Identify which cell holds the provided text, then report its [x, y] central coordinate. 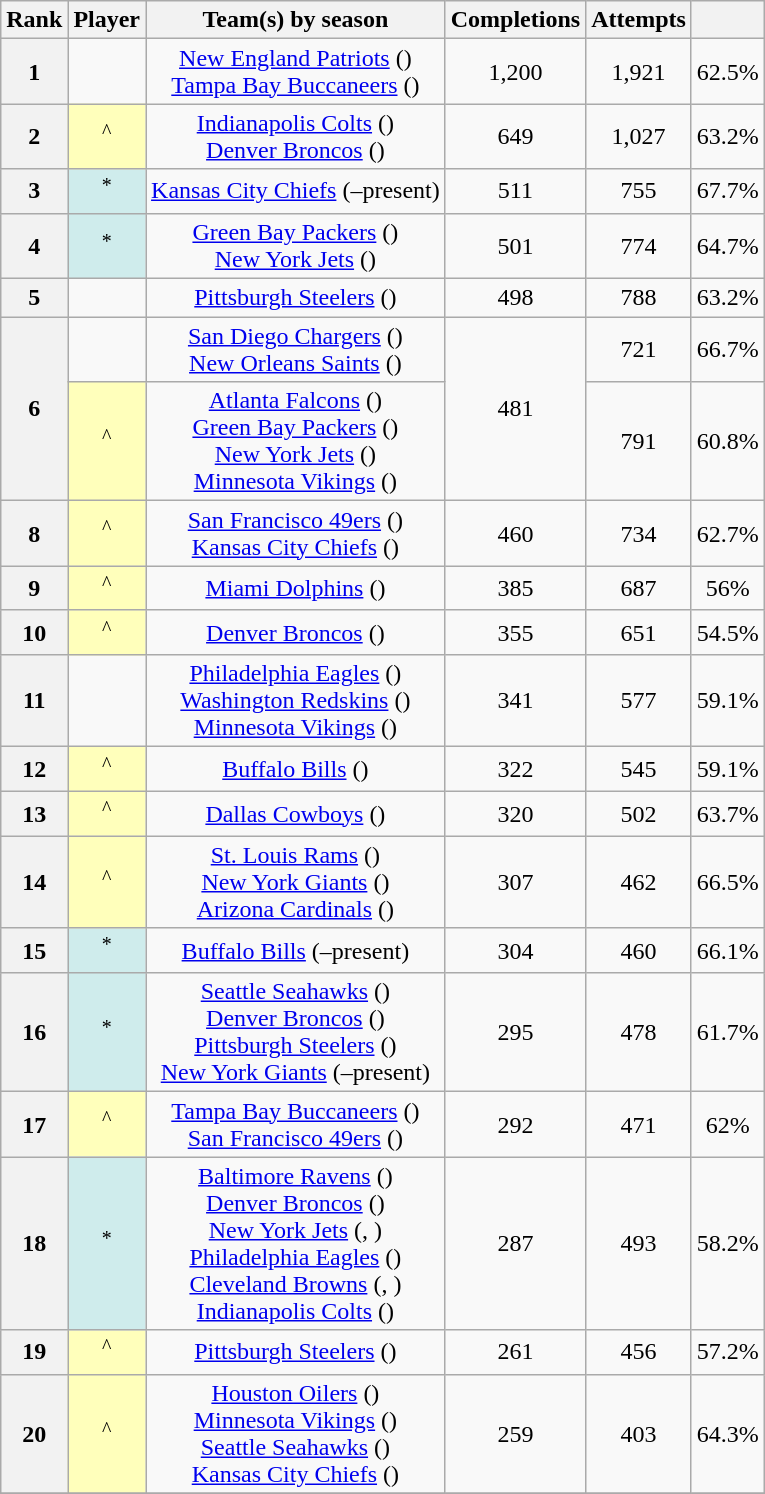
Rank [34, 20]
1,200 [515, 72]
Miami Dolphins () [296, 588]
St. Louis Rams ()New York Giants ()Arizona Cardinals () [296, 882]
6 [34, 409]
Philadelphia Eagles ()Washington Redskins ()Minnesota Vikings () [296, 701]
498 [515, 298]
Tampa Bay Buccaneers ()San Francisco 49ers () [296, 1124]
Baltimore Ravens ()Denver Broncos ()New York Jets (, )Philadelphia Eagles ()Cleveland Browns (, )Indianapolis Colts () [296, 1244]
355 [515, 632]
259 [515, 1434]
Atlanta Falcons ()Green Bay Packers () New York Jets ()Minnesota Vikings () [296, 442]
774 [639, 246]
13 [34, 814]
403 [639, 1434]
1,921 [639, 72]
3 [34, 192]
57.2% [728, 1352]
Houston Oilers ()Minnesota Vikings ()Seattle Seahawks ()Kansas City Chiefs () [296, 1434]
17 [34, 1124]
456 [639, 1352]
5 [34, 298]
Dallas Cowboys () [296, 814]
295 [515, 1032]
788 [639, 298]
462 [639, 882]
304 [515, 950]
19 [34, 1352]
511 [515, 192]
Buffalo Bills () [296, 770]
63.7% [728, 814]
66.5% [728, 882]
66.7% [728, 350]
18 [34, 1244]
545 [639, 770]
385 [515, 588]
Attempts [639, 20]
Completions [515, 20]
15 [34, 950]
687 [639, 588]
755 [639, 192]
287 [515, 1244]
4 [34, 246]
11 [34, 701]
9 [34, 588]
1 [34, 72]
320 [515, 814]
54.5% [728, 632]
341 [515, 701]
Player [107, 20]
10 [34, 632]
478 [639, 1032]
62.7% [728, 534]
67.7% [728, 192]
8 [34, 534]
501 [515, 246]
Team(s) by season [296, 20]
471 [639, 1124]
61.7% [728, 1032]
Kansas City Chiefs (–present) [296, 192]
16 [34, 1032]
Denver Broncos () [296, 632]
577 [639, 701]
307 [515, 882]
Seattle Seahawks ()Denver Broncos ()Pittsburgh Steelers ()New York Giants (–present) [296, 1032]
649 [515, 136]
Green Bay Packers ()New York Jets () [296, 246]
502 [639, 814]
12 [34, 770]
721 [639, 350]
New England Patriots ()Tampa Bay Buccaneers () [296, 72]
64.3% [728, 1434]
651 [639, 632]
481 [515, 409]
20 [34, 1434]
322 [515, 770]
734 [639, 534]
64.7% [728, 246]
66.1% [728, 950]
Buffalo Bills (–present) [296, 950]
62.5% [728, 72]
261 [515, 1352]
493 [639, 1244]
791 [639, 442]
60.8% [728, 442]
San Francisco 49ers ()Kansas City Chiefs () [296, 534]
62% [728, 1124]
56% [728, 588]
292 [515, 1124]
Indianapolis Colts ()Denver Broncos () [296, 136]
2 [34, 136]
14 [34, 882]
1,027 [639, 136]
San Diego Chargers ()New Orleans Saints () [296, 350]
58.2% [728, 1244]
